Find where the given text appears and provide that cell's center as (x, y) coordinate. 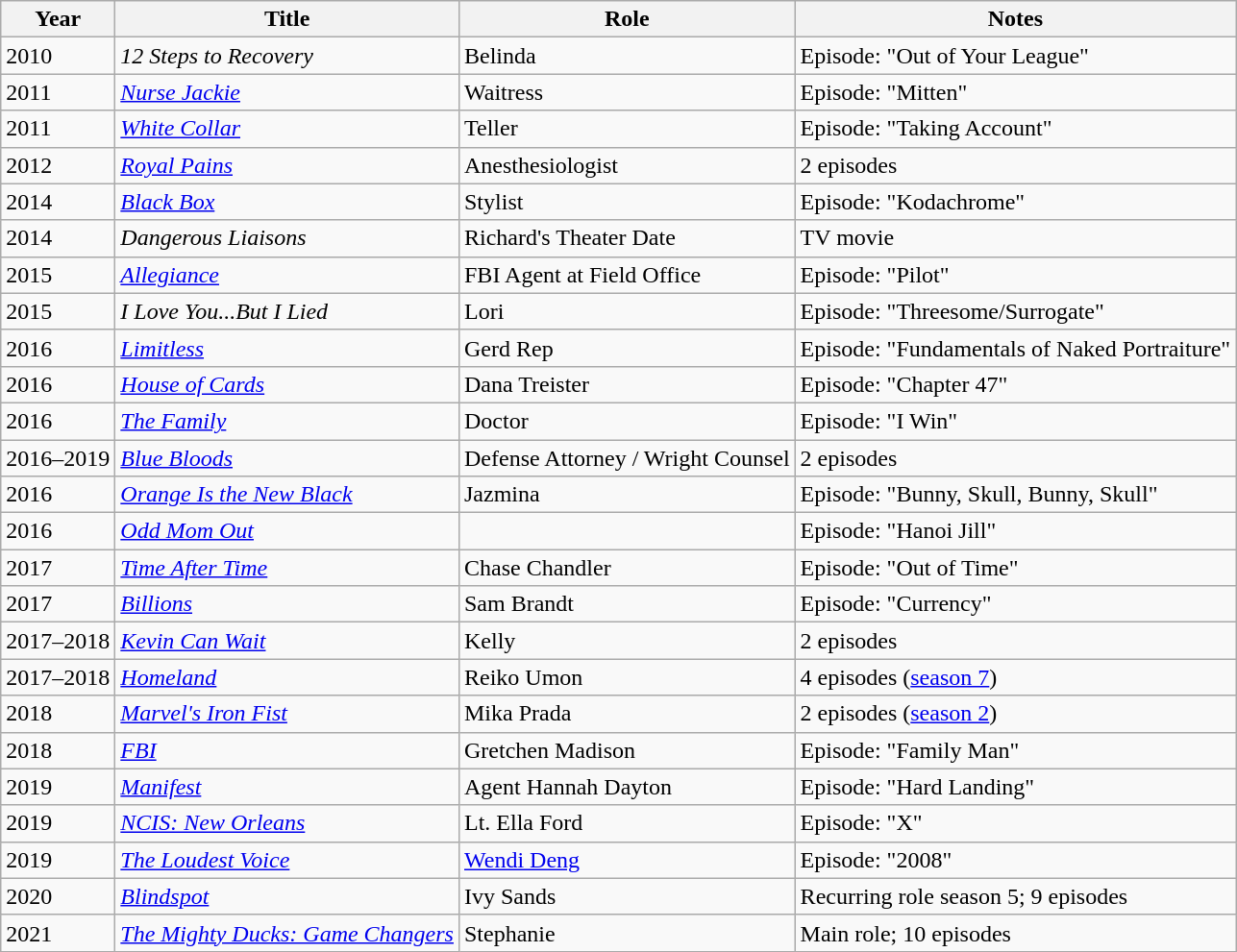
Manifest (287, 787)
Defense Attorney / Wright Counsel (627, 458)
Mika Prada (627, 714)
NCIS: New Orleans (287, 823)
Episode: "Hard Landing" (1015, 787)
Episode: "Fundamentals of Naked Portraiture" (1015, 348)
Blue Bloods (287, 458)
TV movie (1015, 238)
The Loudest Voice (287, 860)
Notes (1015, 19)
Main role; 10 episodes (1015, 933)
Homeland (287, 677)
2016–2019 (58, 458)
I Love You...But I Lied (287, 311)
Episode: "2008" (1015, 860)
Episode: "Chapter 47" (1015, 384)
Gerd Rep (627, 348)
House of Cards (287, 384)
The Mighty Ducks: Game Changers (287, 933)
The Family (287, 421)
Episode: "Out of Your League" (1015, 56)
Role (627, 19)
Doctor (627, 421)
Chase Chandler (627, 568)
Title (287, 19)
Stylist (627, 202)
White Collar (287, 129)
Orange Is the New Black (287, 495)
2 episodes (season 2) (1015, 714)
2010 (58, 56)
Jazmina (627, 495)
Marvel's Iron Fist (287, 714)
Ivy Sands (627, 896)
Dangerous Liaisons (287, 238)
Episode: "Kodachrome" (1015, 202)
Recurring role season 5; 9 episodes (1015, 896)
Belinda (627, 56)
Waitress (627, 92)
Episode: "I Win" (1015, 421)
Gretchen Madison (627, 750)
Reiko Umon (627, 677)
Richard's Theater Date (627, 238)
Episode: "Pilot" (1015, 275)
Episode: "Currency" (1015, 604)
Dana Treister (627, 384)
Limitless (287, 348)
Stephanie (627, 933)
Lori (627, 311)
Allegiance (287, 275)
Odd Mom Out (287, 531)
Episode: "Family Man" (1015, 750)
Episode: "Mitten" (1015, 92)
Royal Pains (287, 165)
Episode: "Out of Time" (1015, 568)
Episode: "Threesome/Surrogate" (1015, 311)
Kelly (627, 641)
Teller (627, 129)
Agent Hannah Dayton (627, 787)
FBI Agent at Field Office (627, 275)
2021 (58, 933)
2020 (58, 896)
FBI (287, 750)
2012 (58, 165)
Blindspot (287, 896)
Episode: "Bunny, Skull, Bunny, Skull" (1015, 495)
Episode: "Taking Account" (1015, 129)
12 Steps to Recovery (287, 56)
Billions (287, 604)
Lt. Ella Ford (627, 823)
Sam Brandt (627, 604)
Wendi Deng (627, 860)
Black Box (287, 202)
Time After Time (287, 568)
Episode: "X" (1015, 823)
Kevin Can Wait (287, 641)
Year (58, 19)
4 episodes (season 7) (1015, 677)
Nurse Jackie (287, 92)
Anesthesiologist (627, 165)
Episode: "Hanoi Jill" (1015, 531)
